Return the [X, Y] coordinate for the center point of the cell that contains the specified text.  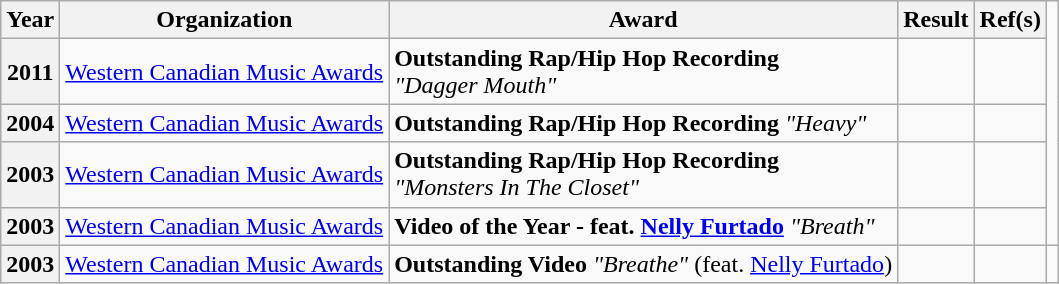
Outstanding Video "Breathe" (feat. Nelly Furtado) [644, 264]
Ref(s) [1010, 20]
2011 [30, 72]
Outstanding Rap/Hip Hop Recording "Heavy" [644, 123]
Award [644, 20]
Outstanding Rap/Hip Hop Recording"Monsters In The Closet" [644, 174]
Video of the Year - feat. Nelly Furtado "Breath" [644, 226]
Result [936, 20]
2004 [30, 123]
Organization [224, 20]
Year [30, 20]
Outstanding Rap/Hip Hop Recording"Dagger Mouth" [644, 72]
